Return [x, y] of the center of cell containing provided text 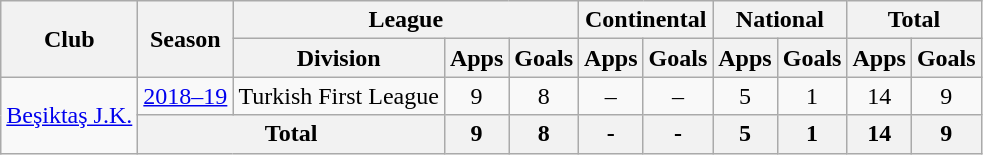
National [780, 20]
2018–19 [186, 96]
Season [186, 39]
Club [70, 39]
Division [339, 58]
Continental [646, 20]
League [406, 20]
Turkish First League [339, 96]
Beşiktaş J.K. [70, 115]
